Find where the given text appears and provide that cell's center as [X, Y] coordinate. 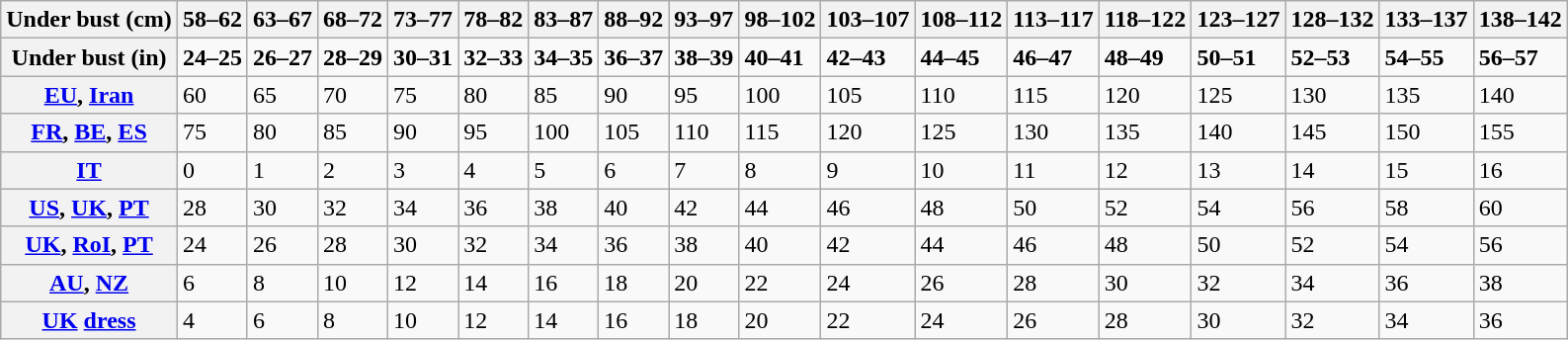
11 [1053, 170]
133–137 [1427, 20]
36–37 [634, 57]
58 [1427, 208]
65 [283, 95]
9 [867, 170]
15 [1427, 170]
78–82 [494, 20]
7 [703, 170]
108–112 [961, 20]
2 [352, 170]
Under bust (cm) [89, 20]
UK, RoI, PT [89, 245]
123–127 [1239, 20]
UK dress [89, 320]
155 [1520, 132]
42–43 [867, 57]
3 [423, 170]
83–87 [563, 20]
13 [1239, 170]
44–45 [961, 57]
34–35 [563, 57]
150 [1427, 132]
73–77 [423, 20]
IT [89, 170]
32–33 [494, 57]
0 [211, 170]
28–29 [352, 57]
FR, BE, ES [89, 132]
56–57 [1520, 57]
52–53 [1332, 57]
30–31 [423, 57]
24–25 [211, 57]
US, UK, PT [89, 208]
Under bust (in) [89, 57]
46–47 [1053, 57]
AU, NZ [89, 283]
50–51 [1239, 57]
103–107 [867, 20]
38–39 [703, 57]
98–102 [781, 20]
113–117 [1053, 20]
118–122 [1145, 20]
EU, Iran [89, 95]
63–67 [283, 20]
88–92 [634, 20]
138–142 [1520, 20]
68–72 [352, 20]
54–55 [1427, 57]
5 [563, 170]
58–62 [211, 20]
70 [352, 95]
1 [283, 170]
128–132 [1332, 20]
26–27 [283, 57]
145 [1332, 132]
48–49 [1145, 57]
40–41 [781, 57]
93–97 [703, 20]
